Provide the [x, y] coordinate of the cell's center where the given text is located.  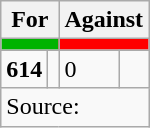
Against [104, 20]
614 [24, 69]
Source: [75, 107]
0 [90, 69]
For [30, 20]
